Return (x, y) of the center of cell containing provided text 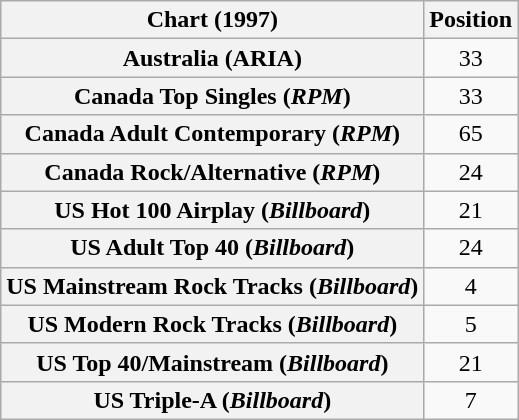
US Modern Rock Tracks (Billboard) (212, 324)
Position (471, 20)
Canada Adult Contemporary (RPM) (212, 134)
Australia (ARIA) (212, 58)
US Hot 100 Airplay (Billboard) (212, 210)
5 (471, 324)
7 (471, 400)
Chart (1997) (212, 20)
US Adult Top 40 (Billboard) (212, 248)
Canada Rock/Alternative (RPM) (212, 172)
US Top 40/Mainstream (Billboard) (212, 362)
US Triple-A (Billboard) (212, 400)
4 (471, 286)
US Mainstream Rock Tracks (Billboard) (212, 286)
Canada Top Singles (RPM) (212, 96)
65 (471, 134)
